Determine the (x, y) coordinate at the center of the cell enclosing the given text.  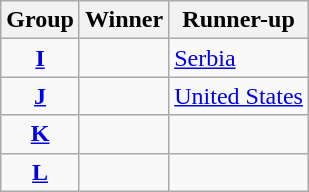
K (40, 134)
United States (239, 96)
Runner-up (239, 20)
I (40, 58)
Serbia (239, 58)
L (40, 172)
Winner (124, 20)
Group (40, 20)
J (40, 96)
